Identify which cell holds the provided text, then report its [X, Y] central coordinate. 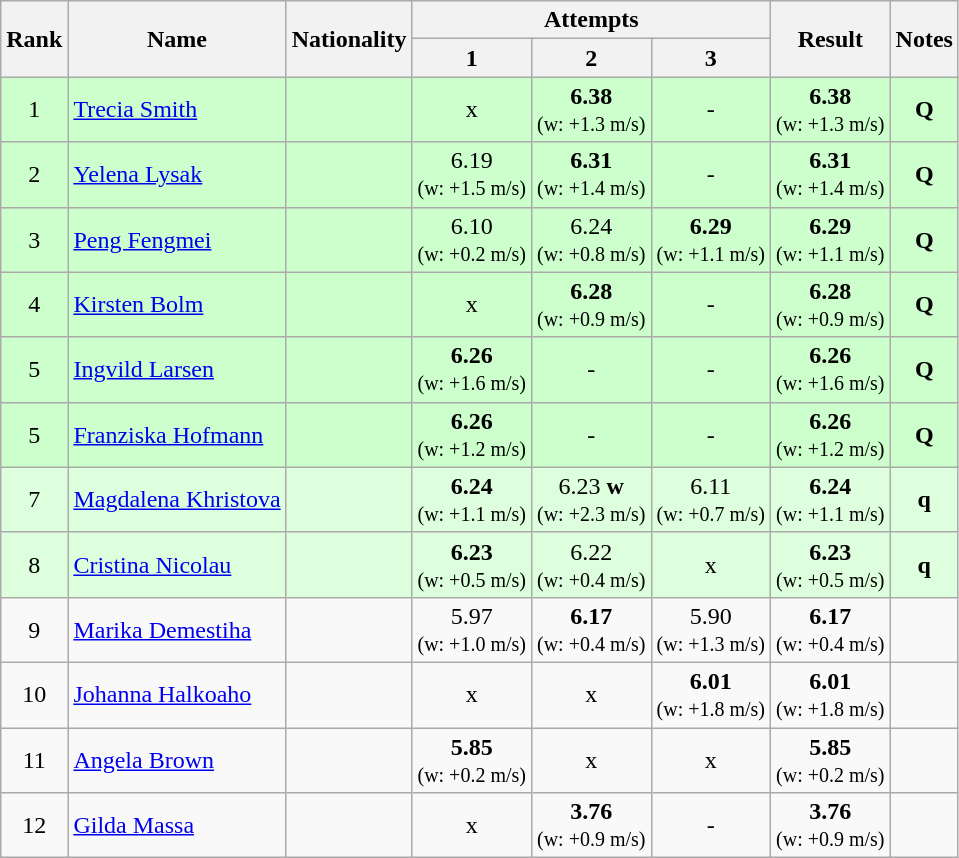
Magdalena Khristova [177, 500]
10 [34, 694]
6.01 (w: +1.8 m/s) [831, 694]
Result [831, 39]
6.10(w: +0.2 m/s) [472, 240]
6.38(w: +1.3 m/s) [591, 110]
6.26 (w: +1.2 m/s) [831, 434]
Nationality [349, 39]
Johanna Halkoaho [177, 694]
Rank [34, 39]
Trecia Smith [177, 110]
Yelena Lysak [177, 174]
6.26(w: +1.6 m/s) [472, 370]
Kirsten Bolm [177, 304]
6.31(w: +1.4 m/s) [591, 174]
Gilda Massa [177, 826]
6.28(w: +0.9 m/s) [591, 304]
6.24(w: +1.1 m/s) [472, 500]
Name [177, 39]
3.76 (w: +0.9 m/s) [831, 826]
7 [34, 500]
6.24 (w: +1.1 m/s) [831, 500]
6.23 (w: +0.5 m/s) [831, 564]
6.26(w: +1.2 m/s) [472, 434]
6.29 (w: +1.1 m/s) [831, 240]
12 [34, 826]
9 [34, 630]
6.17 (w: +0.4 m/s) [831, 630]
6.17(w: +0.4 m/s) [591, 630]
5.85 (w: +0.2 m/s) [831, 760]
6.23 w (w: +2.3 m/s) [591, 500]
5.90(w: +1.3 m/s) [711, 630]
6.11(w: +0.7 m/s) [711, 500]
Cristina Nicolau [177, 564]
8 [34, 564]
6.31 (w: +1.4 m/s) [831, 174]
6.23(w: +0.5 m/s) [472, 564]
3.76(w: +0.9 m/s) [591, 826]
4 [34, 304]
5.97(w: +1.0 m/s) [472, 630]
Notes [924, 39]
6.38 (w: +1.3 m/s) [831, 110]
6.29(w: +1.1 m/s) [711, 240]
6.28 (w: +0.9 m/s) [831, 304]
11 [34, 760]
Franziska Hofmann [177, 434]
6.24(w: +0.8 m/s) [591, 240]
6.01(w: +1.8 m/s) [711, 694]
5.85(w: +0.2 m/s) [472, 760]
Peng Fengmei [177, 240]
Marika Demestiha [177, 630]
Ingvild Larsen [177, 370]
6.26 (w: +1.6 m/s) [831, 370]
Angela Brown [177, 760]
Attempts [592, 20]
6.22(w: +0.4 m/s) [591, 564]
6.19(w: +1.5 m/s) [472, 174]
